Return [x, y] of the center of cell containing provided text 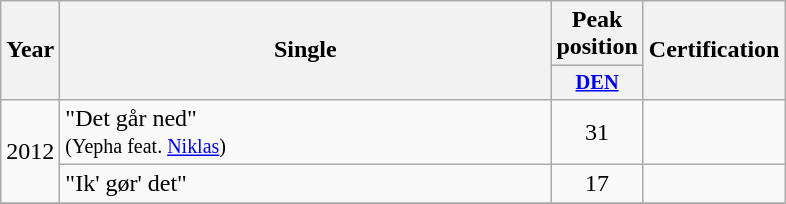
Single [306, 50]
"Ik' gør' det" [306, 184]
Peak position [597, 34]
Year [30, 50]
17 [597, 184]
31 [597, 132]
DEN [597, 83]
"Det går ned" (Yepha feat. Niklas) [306, 132]
2012 [30, 150]
Certification [714, 50]
